For the text-containing cell, return its midpoint in (x, y) coordinate format. 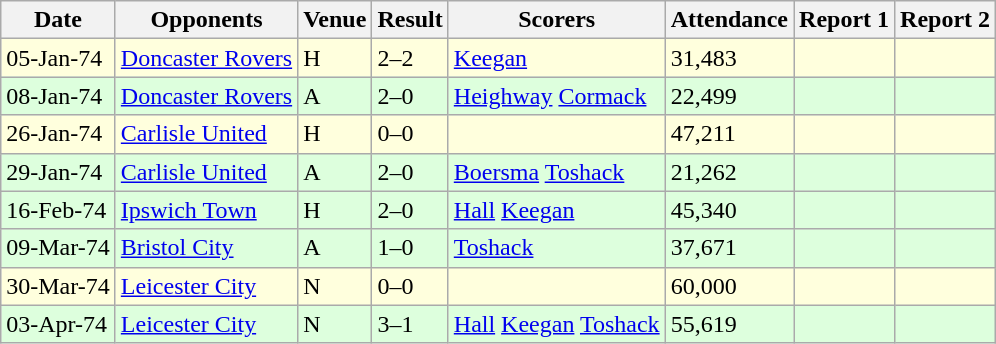
26-Jan-74 (58, 134)
Hall Keegan Toshack (556, 324)
16-Feb-74 (58, 210)
Scorers (556, 20)
09-Mar-74 (58, 248)
1–0 (410, 248)
Hall Keegan (556, 210)
Boersma Toshack (556, 172)
Report 1 (844, 20)
47,211 (729, 134)
3–1 (410, 324)
55,619 (729, 324)
03-Apr-74 (58, 324)
Bristol City (206, 248)
2–2 (410, 58)
Venue (335, 20)
60,000 (729, 286)
Result (410, 20)
Attendance (729, 20)
Heighway Cormack (556, 96)
Ipswich Town (206, 210)
21,262 (729, 172)
29-Jan-74 (58, 172)
45,340 (729, 210)
08-Jan-74 (58, 96)
30-Mar-74 (58, 286)
22,499 (729, 96)
37,671 (729, 248)
Date (58, 20)
Toshack (556, 248)
Report 2 (946, 20)
Opponents (206, 20)
Keegan (556, 58)
31,483 (729, 58)
05-Jan-74 (58, 58)
